Identify which cell holds the provided text, then report its (x, y) central coordinate. 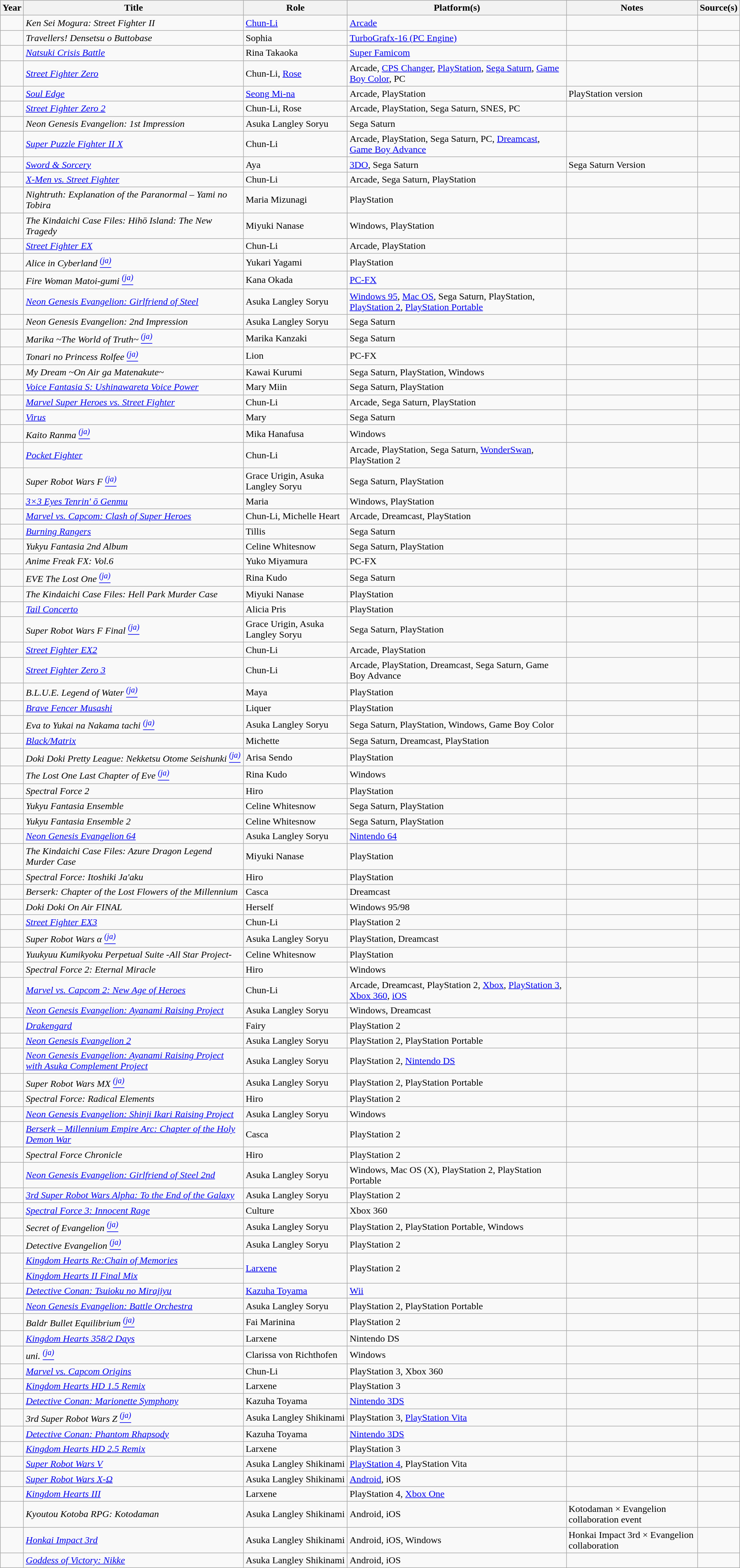
Liquer (296, 708)
PlayStation 2, PlayStation Portable, Windows (457, 1227)
X-Men vs. Street Fighter (134, 179)
Windows, Mac OS (X), PlayStation 2, PlayStation Portable (457, 1175)
Yukyu Fantasia 2nd Album (134, 546)
Yuukyuu Kumikyoku Perpetual Suite -All Star Project- (134, 955)
Windows 95/98 (457, 907)
Arcade, Dreamcast, PlayStation (457, 516)
Aya (296, 164)
Goddess of Victory: Nikke (134, 1560)
Fairy (296, 1026)
Neon Genesis Evangelion: Girlfriend of Steel 2nd (134, 1175)
EVE The Lost One (ja) (134, 578)
Michette (296, 741)
Neon Genesis Evangelion: 1st Impression (134, 124)
Street Fighter EX3 (134, 922)
Neon Genesis Evangelion: Ayanami Raising Project with Asuka Complement Project (134, 1061)
Super Robot Wars F (ja) (134, 481)
Honkai Impact 3rd × Evangelion collaboration (632, 1540)
3rd Super Robot Wars Z (ja) (134, 1417)
Maya (296, 692)
Detective Evangelion (ja) (134, 1244)
Android, iOS, Windows (457, 1540)
Super Robot Wars V (134, 1464)
Neon Genesis Evangelion 2 (134, 1041)
Arisa Sendo (296, 757)
Kingdom Hearts HD 1.5 Remix (134, 1386)
Brave Fencer Musashi (134, 708)
Eva to Yukai na Nakama tachi (ja) (134, 725)
Anime Freak FX: Vol.6 (134, 561)
Super Robot Wars F Final (ja) (134, 630)
Street Fighter EX2 (134, 650)
Windows, Dreamcast (457, 1011)
Windows 95, Mac OS, Sega Saturn, PlayStation, PlayStation 2, PlayStation Portable (457, 302)
Arcade, PlayStation, Sega Saturn, SNES, PC (457, 109)
Berserk – Millennium Empire Arc: Chapter of the Holy Demon War (134, 1135)
Spectral Force 2 (134, 791)
TurboGrafx-16 (PC Engine) (457, 38)
Notes (632, 8)
Detective Conan: Marionette Symphony (134, 1401)
Street Fighter Zero 2 (134, 109)
Neon Genesis Evangelion: Ayanami Raising Project (134, 1011)
Alicia Pris (296, 609)
Culture (296, 1210)
PlayStation, Dreamcast (457, 939)
Sega Saturn, Dreamcast, PlayStation (457, 741)
Xbox 360 (457, 1210)
Nightruth: Explanation of the Paranormal – Yami no Tobira (134, 200)
Soul Edge (134, 94)
The Kindaichi Case Files: Hihō Island: The New Tragedy (134, 225)
Fire Woman Matoi-gumi (ja) (134, 280)
Kyoutou Kotoba RPG: Kotodaman (134, 1515)
Nintendo DS (457, 1338)
Marvel Super Heroes vs. Street Fighter (134, 402)
Kingdom Hearts II Final Mix (134, 1276)
Marika ~The World of Truth~ (ja) (134, 338)
Arcade, CPS Changer, PlayStation, Sega Saturn, Game Boy Color, PC (457, 73)
Arcade, Dreamcast, PlayStation 2, Xbox, PlayStation 3, Xbox 360, iOS (457, 990)
Neon Genesis Evangelion: Girlfriend of Steel (134, 302)
Tail Concerto (134, 609)
Super Puzzle Fighter II X (134, 144)
My Dream ~On Air ga Matenakute~ (134, 372)
Pocket Fighter (134, 455)
Kingdom Hearts III (134, 1494)
Voice Fantasia S: Ushinawareta Voice Power (134, 387)
Natsuki Crisis Battle (134, 53)
Spectral Force 2: Eternal Miracle (134, 970)
PlayStation 3, Xbox 360 (457, 1371)
PlayStation 3, PlayStation Vita (457, 1417)
Wii (457, 1291)
Black/Matrix (134, 741)
Arcade (457, 23)
Spectral Force Chronicle (134, 1155)
Kotodaman × Evangelion collaboration event (632, 1515)
Virus (134, 417)
Neon Genesis Evangelion 64 (134, 836)
Sega Saturn, PlayStation, Windows (457, 372)
Super Robot Wars MX (ja) (134, 1082)
Chun-Li, Michelle Heart (296, 516)
Street Fighter Zero 3 (134, 670)
Spectral Force: Itoshiki Ja'aku (134, 877)
Kingdom Hearts HD 2.5 Remix (134, 1449)
Neon Genesis Evangelion: 2nd Impression (134, 322)
Source(s) (719, 8)
Mika Hanafusa (296, 434)
3rd Super Robot Wars Alpha: To the End of the Galaxy (134, 1195)
The Kindaichi Case Files: Azure Dragon Legend Murder Case (134, 856)
uni. (ja) (134, 1355)
Drakengard (134, 1026)
Marvel vs. Capcom Origins (134, 1371)
Mary (296, 417)
Clarissa von Richthofen (296, 1355)
B.L.U.E. Legend of Water (ja) (134, 692)
Baldr Bullet Equilibrium (ja) (134, 1322)
PlayStation 4, PlayStation Vita (457, 1464)
Platform(s) (457, 8)
Kaito Ranma (ja) (134, 434)
PlayStation 4, Xbox One (457, 1494)
Secret of Evangelion (ja) (134, 1227)
Super Robot Wars α (ja) (134, 939)
Rina Takaoka (296, 53)
Super Robot Wars X-Ω (134, 1479)
Neon Genesis Evangelion: Shinji Ikari Raising Project (134, 1114)
Title (134, 8)
Street Fighter EX (134, 246)
Berserk: Chapter of the Lost Flowers of the Millennium (134, 892)
Maria (296, 501)
Travellers! Densetsu o Buttobase (134, 38)
Ken Sei Mogura: Street Fighter II (134, 23)
Mary Miin (296, 387)
3×3 Eyes Tenrin' ō Genmu (134, 501)
Seong Mi-na (296, 94)
PlayStation 2, Nintendo DS (457, 1061)
Lion (296, 356)
Marika Kanzaki (296, 338)
Kawai Kurumi (296, 372)
Spectral Force 3: Innocent Rage (134, 1210)
Tonari no Princess Rolfee (ja) (134, 356)
Marvel vs. Capcom 2: New Age of Heroes (134, 990)
Super Famicom (457, 53)
Sophia (296, 38)
Burning Rangers (134, 531)
Role (296, 8)
Maria Mizunagi (296, 200)
Herself (296, 907)
Yuko Miyamura (296, 561)
3DO, Sega Saturn (457, 164)
Kingdom Hearts Re:Chain of Memories (134, 1261)
Doki Doki On Air FINAL (134, 907)
Detective Conan: Phantom Rhapsody (134, 1434)
Street Fighter Zero (134, 73)
Yukyu Fantasia Ensemble 2 (134, 821)
The Lost One Last Chapter of Eve (ja) (134, 775)
Sega Saturn, PlayStation, Windows, Game Boy Color (457, 725)
Arcade, PlayStation, Dreamcast, Sega Saturn, Game Boy Advance (457, 670)
PlayStation version (632, 94)
Marvel vs. Capcom: Clash of Super Heroes (134, 516)
Neon Genesis Evangelion: Battle Orchestra (134, 1306)
Alice in Cyberland (ja) (134, 262)
Spectral Force: Radical Elements (134, 1099)
Arcade, PlayStation, Sega Saturn, PC, Dreamcast, Game Boy Advance (457, 144)
Sega Saturn Version (632, 164)
Yukyu Fantasia Ensemble (134, 806)
Year (12, 8)
Nintendo 64 (457, 836)
Doki Doki Pretty League: Nekketsu Otome Seishunki (ja) (134, 757)
Arcade, PlayStation, Sega Saturn, WonderSwan, PlayStation 2 (457, 455)
Kingdom Hearts 358/2 Days (134, 1338)
Honkai Impact 3rd (134, 1540)
Yukari Yagami (296, 262)
Dreamcast (457, 892)
The Kindaichi Case Files: Hell Park Murder Case (134, 594)
Fai Marinina (296, 1322)
Tillis (296, 531)
Sword & Sorcery (134, 164)
Kana Okada (296, 280)
Detective Conan: Tsuioku no Mirajiyu (134, 1291)
